Detect which cell encompasses the target text, then output its (x, y) center coordinate. 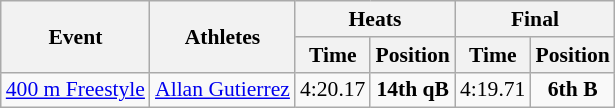
Final (535, 19)
Heats (375, 19)
Athletes (222, 36)
6th B (572, 90)
Allan Gutierrez (222, 90)
4:19.71 (492, 90)
400 m Freestyle (76, 90)
Event (76, 36)
14th qB (412, 90)
4:20.17 (332, 90)
